Scan for the cell matching the given text and deliver its (X, Y) coordinate at center. 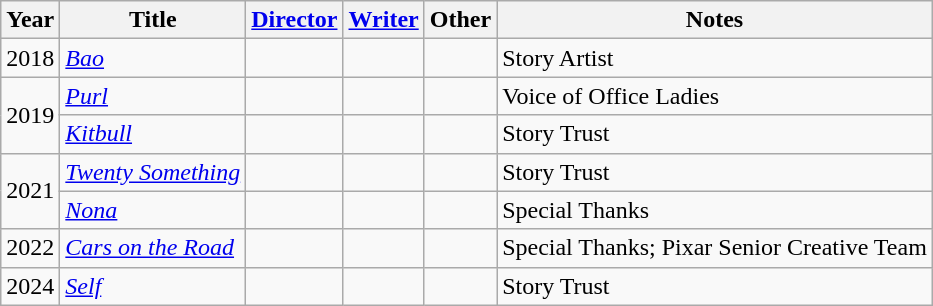
2024 (30, 286)
Cars on the Road (153, 248)
Nona (153, 210)
Title (153, 20)
Purl (153, 96)
Notes (715, 20)
Voice of Office Ladies (715, 96)
Twenty Something (153, 172)
Writer (384, 20)
2021 (30, 191)
Other (460, 20)
2022 (30, 248)
Bao (153, 58)
Kitbull (153, 134)
Special Thanks; Pixar Senior Creative Team (715, 248)
Director (294, 20)
Story Artist (715, 58)
2019 (30, 115)
Special Thanks (715, 210)
2018 (30, 58)
Self (153, 286)
Year (30, 20)
